From the cell containing the given text, extract its center point as (x, y) coordinate. 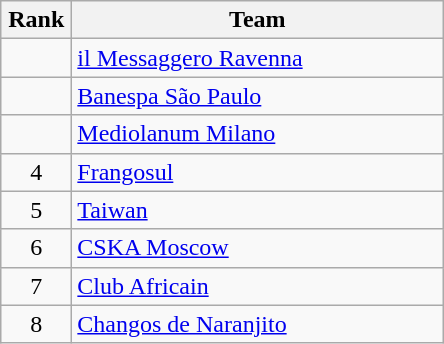
Rank (36, 20)
8 (36, 324)
Frangosul (258, 172)
5 (36, 210)
4 (36, 172)
Club Africain (258, 286)
il Messaggero Ravenna (258, 58)
Team (258, 20)
CSKA Moscow (258, 248)
Banespa São Paulo (258, 96)
6 (36, 248)
Taiwan (258, 210)
Mediolanum Milano (258, 134)
7 (36, 286)
Changos de Naranjito (258, 324)
